Return [x, y] of the center of cell containing provided text 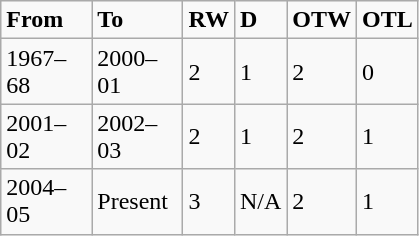
Present [138, 202]
RW [209, 20]
OTW [322, 20]
2000–01 [138, 72]
OTL [388, 20]
2004–05 [46, 202]
To [138, 20]
N/A [260, 202]
From [46, 20]
D [260, 20]
0 [388, 72]
1967–68 [46, 72]
3 [209, 202]
2002–03 [138, 136]
2001–02 [46, 136]
